Output the (X, Y) coordinate of the center of the cell containing the given text.  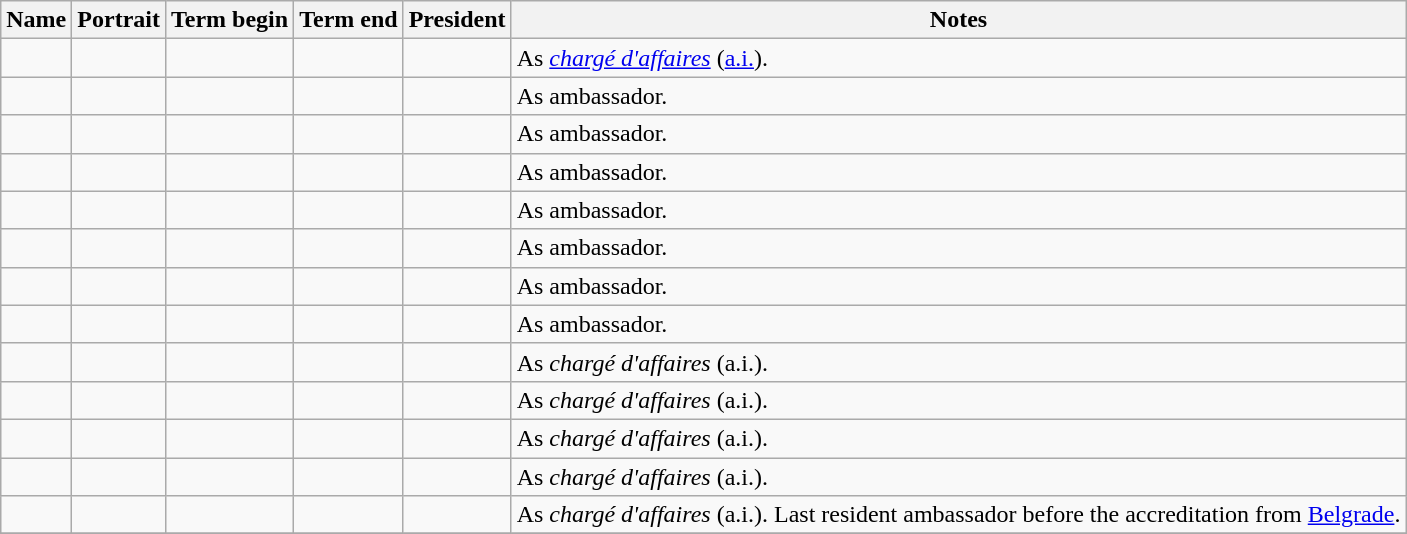
As chargé d'affaires (a.i.). Last resident ambassador before the accreditation from Belgrade. (958, 515)
Portrait (119, 20)
President (457, 20)
Notes (958, 20)
Term end (349, 20)
Term begin (229, 20)
Name (36, 20)
